Pinpoint the cell where the given text exists, returning its (x, y) midpoint coordinate. 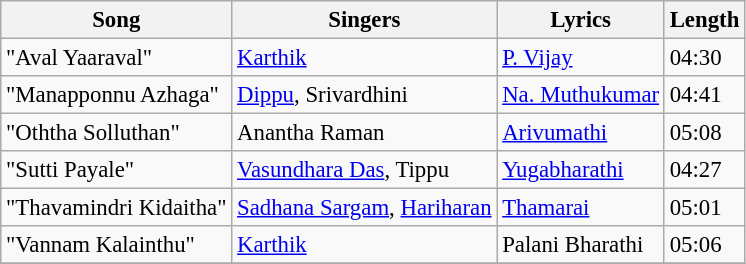
Song (116, 20)
05:01 (704, 208)
Yugabharathi (581, 170)
05:08 (704, 133)
Singers (364, 20)
"Manapponnu Azhaga" (116, 95)
Lyrics (581, 20)
"Sutti Payale" (116, 170)
"Thavamindri Kidaitha" (116, 208)
05:06 (704, 245)
P. Vijay (581, 58)
"Oththa Solluthan" (116, 133)
Na. Muthukumar (581, 95)
Vasundhara Das, Tippu (364, 170)
Sadhana Sargam, Hariharan (364, 208)
04:27 (704, 170)
Dippu, Srivardhini (364, 95)
04:30 (704, 58)
"Vannam Kalainthu" (116, 245)
Length (704, 20)
Arivumathi (581, 133)
"Aval Yaaraval" (116, 58)
Thamarai (581, 208)
Anantha Raman (364, 133)
04:41 (704, 95)
Palani Bharathi (581, 245)
